Capture the cell that displays the provided text and extract its [X, Y] central coordinate. 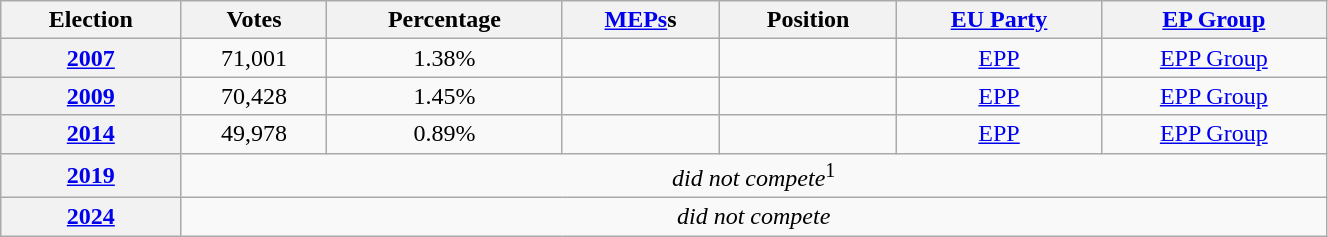
70,428 [254, 96]
2009 [91, 96]
1.45% [444, 96]
71,001 [254, 58]
Election [91, 20]
2024 [91, 217]
Percentage [444, 20]
2014 [91, 134]
1.38% [444, 58]
EP Group [1214, 20]
EU Party [999, 20]
did not compete1 [754, 176]
49,978 [254, 134]
0.89% [444, 134]
Votes [254, 20]
2007 [91, 58]
MEPss [640, 20]
Position [808, 20]
did not compete [754, 217]
2019 [91, 176]
